For the text-containing cell, return its midpoint in (X, Y) coordinate format. 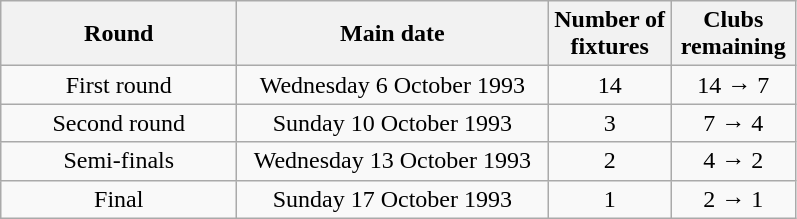
3 (610, 123)
Second round (119, 123)
2 (610, 161)
First round (119, 85)
Clubs remaining (733, 34)
Main date (392, 34)
14 (610, 85)
2 → 1 (733, 199)
Final (119, 199)
14 → 7 (733, 85)
Wednesday 6 October 1993 (392, 85)
4 → 2 (733, 161)
Semi-finals (119, 161)
Number of fixtures (610, 34)
1 (610, 199)
Sunday 10 October 1993 (392, 123)
Wednesday 13 October 1993 (392, 161)
Round (119, 34)
Sunday 17 October 1993 (392, 199)
7 → 4 (733, 123)
